Provide the (x, y) coordinate of the cell's center where the given text is located.  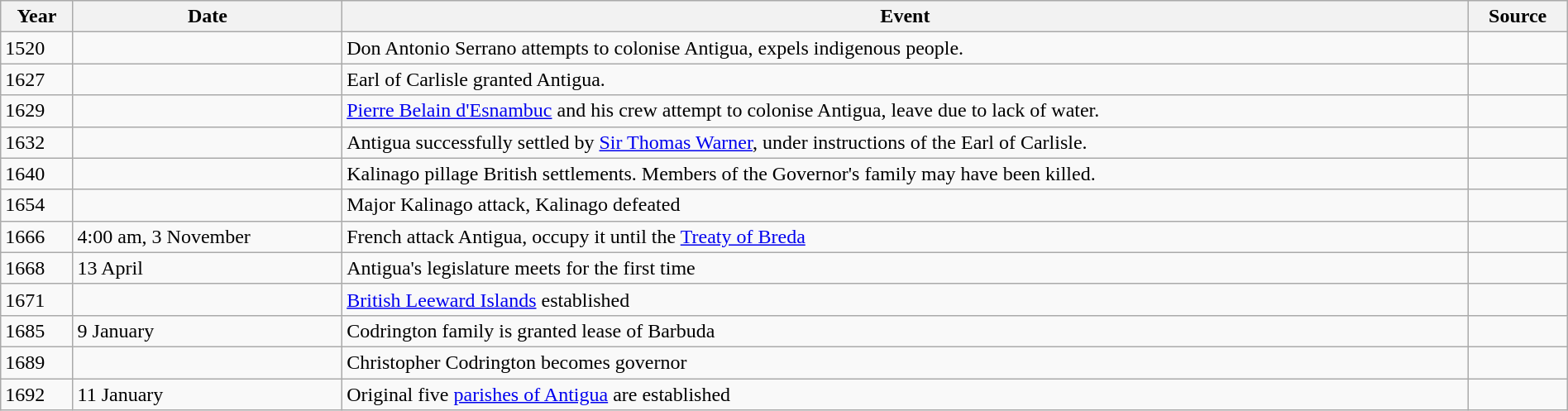
Don Antonio Serrano attempts to colonise Antigua, expels indigenous people. (905, 48)
Source (1518, 17)
1689 (36, 362)
Antigua successfully settled by Sir Thomas Warner, under instructions of the Earl of Carlisle. (905, 142)
1627 (36, 79)
Earl of Carlisle granted Antigua. (905, 79)
9 January (208, 331)
1640 (36, 174)
1671 (36, 299)
1632 (36, 142)
Original five parishes of Antigua are established (905, 394)
Codrington family is granted lease of Barbuda (905, 331)
Antigua's legislature meets for the first time (905, 268)
13 April (208, 268)
1520 (36, 48)
British Leeward Islands established (905, 299)
11 January (208, 394)
French attack Antigua, occupy it until the Treaty of Breda (905, 237)
1692 (36, 394)
Pierre Belain d'Esnambuc and his crew attempt to colonise Antigua, leave due to lack of water. (905, 111)
1666 (36, 237)
Christopher Codrington becomes governor (905, 362)
Event (905, 17)
Year (36, 17)
1654 (36, 205)
1685 (36, 331)
Kalinago pillage British settlements. Members of the Governor's family may have been killed. (905, 174)
Date (208, 17)
4:00 am, 3 November (208, 237)
1629 (36, 111)
1668 (36, 268)
Major Kalinago attack, Kalinago defeated (905, 205)
